Provide the (X, Y) coordinate of the cell's center where the given text is located.  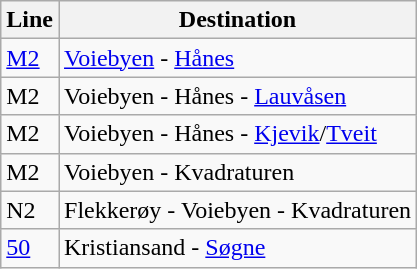
Line (30, 20)
Voiebyen - Hånes (237, 58)
Voiebyen - Hånes - Kjevik/Tveit (237, 134)
50 (30, 248)
N2 (30, 210)
Voiebyen - Kvadraturen (237, 172)
Voiebyen - Hånes - Lauvåsen (237, 96)
Kristiansand - Søgne (237, 248)
Destination (237, 20)
Flekkerøy - Voiebyen - Kvadraturen (237, 210)
